Extract the (x, y) coordinate from the center of the cell holding the provided text.  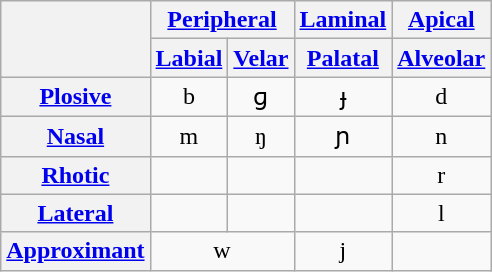
b (189, 97)
Alveolar (442, 58)
Laminal (343, 20)
Plosive (76, 97)
r (442, 175)
Nasal (76, 136)
n (442, 136)
j (343, 251)
Labial (189, 58)
m (189, 136)
Lateral (76, 213)
Palatal (343, 58)
ɲ (343, 136)
ŋ (261, 136)
l (442, 213)
w (222, 251)
Rhotic (76, 175)
ɟ (343, 97)
Velar (261, 58)
Approximant (76, 251)
Apical (442, 20)
ɡ (261, 97)
Peripheral (222, 20)
d (442, 97)
